Provide the (x, y) coordinate of the cell's center where the given text is located.  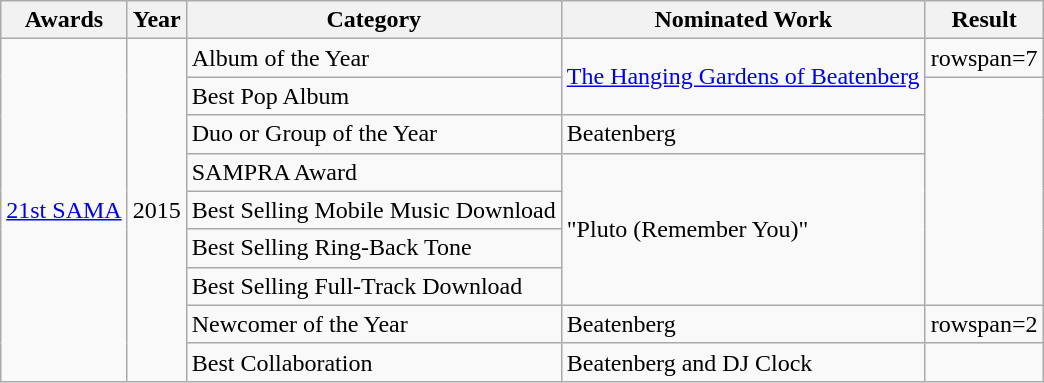
Awards (64, 20)
Best Selling Ring-Back Tone (374, 248)
Year (156, 20)
SAMPRA Award (374, 172)
"Pluto (Remember You)" (743, 229)
Best Collaboration (374, 362)
rowspan=7 (984, 58)
Nominated Work (743, 20)
Best Pop Album (374, 96)
Best Selling Full-Track Download (374, 286)
2015 (156, 210)
Beatenberg and DJ Clock (743, 362)
rowspan=2 (984, 324)
Category (374, 20)
Newcomer of the Year (374, 324)
Duo or Group of the Year (374, 134)
Result (984, 20)
21st SAMA (64, 210)
Best Selling Mobile Music Download (374, 210)
The Hanging Gardens of Beatenberg (743, 77)
Album of the Year (374, 58)
